Locate the cell with the specified text and output its (x, y) center coordinate. 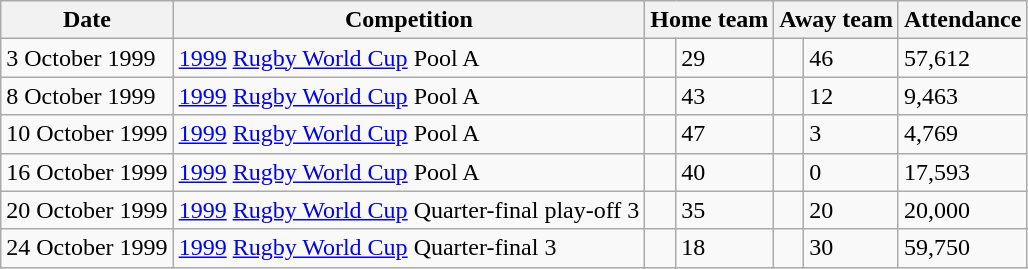
1999 Rugby World Cup Quarter-final 3 (409, 248)
24 October 1999 (87, 248)
59,750 (962, 248)
Attendance (962, 20)
40 (725, 172)
47 (725, 134)
20 (852, 210)
4,769 (962, 134)
Home team (710, 20)
Competition (409, 20)
1999 Rugby World Cup Quarter-final play-off 3 (409, 210)
9,463 (962, 96)
20 October 1999 (87, 210)
10 October 1999 (87, 134)
Away team (836, 20)
30 (852, 248)
18 (725, 248)
0 (852, 172)
46 (852, 58)
20,000 (962, 210)
16 October 1999 (87, 172)
43 (725, 96)
29 (725, 58)
35 (725, 210)
3 (852, 134)
57,612 (962, 58)
12 (852, 96)
Date (87, 20)
17,593 (962, 172)
8 October 1999 (87, 96)
3 October 1999 (87, 58)
